Return the (X, Y) coordinate for the center point of the cell that contains the specified text.  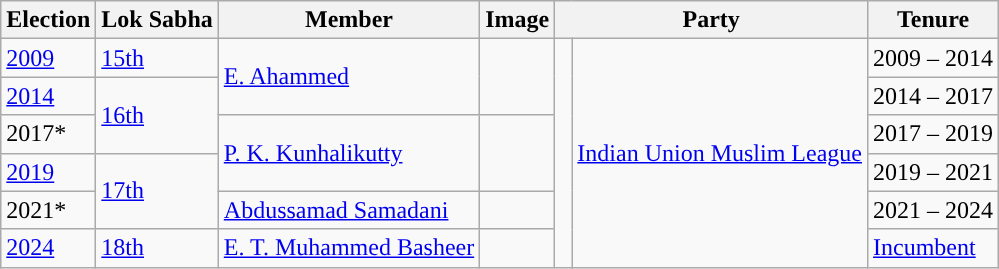
Indian Union Muslim League (720, 153)
Tenure (934, 20)
15th (157, 58)
P. K. Kunhalikutty (348, 153)
18th (157, 248)
2014 – 2017 (934, 96)
2021* (48, 210)
Lok Sabha (157, 20)
17th (157, 191)
Incumbent (934, 248)
2024 (48, 248)
2019 – 2021 (934, 172)
16th (157, 115)
E. T. Muhammed Basheer (348, 248)
2009 (48, 58)
Image (518, 20)
Election (48, 20)
E. Ahammed (348, 77)
2021 – 2024 (934, 210)
2017* (48, 134)
Member (348, 20)
Abdussamad Samadani (348, 210)
2017 – 2019 (934, 134)
2009 – 2014 (934, 58)
2014 (48, 96)
Party (712, 20)
2019 (48, 172)
